Identify which cell holds the provided text, then report its [X, Y] central coordinate. 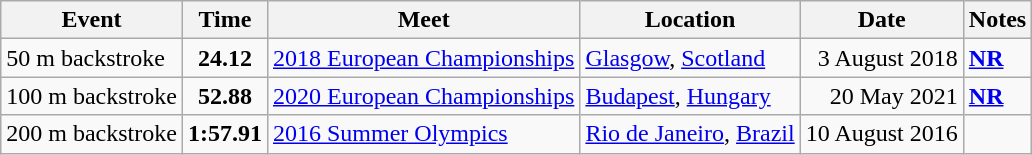
10 August 2016 [882, 134]
Date [882, 20]
3 August 2018 [882, 58]
2020 European Championships [423, 96]
24.12 [224, 58]
100 m backstroke [92, 96]
20 May 2021 [882, 96]
Budapest, Hungary [690, 96]
Meet [423, 20]
2018 European Championships [423, 58]
Location [690, 20]
Notes [997, 20]
2016 Summer Olympics [423, 134]
Event [92, 20]
1:57.91 [224, 134]
Rio de Janeiro, Brazil [690, 134]
200 m backstroke [92, 134]
Time [224, 20]
50 m backstroke [92, 58]
52.88 [224, 96]
Glasgow, Scotland [690, 58]
